Return (X, Y) of the center of cell containing provided text 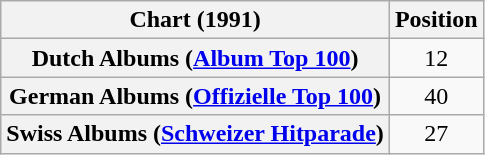
Chart (1991) (196, 20)
27 (436, 134)
Position (436, 20)
German Albums (Offizielle Top 100) (196, 96)
Swiss Albums (Schweizer Hitparade) (196, 134)
40 (436, 96)
12 (436, 58)
Dutch Albums (Album Top 100) (196, 58)
